Find where the given text appears and provide that cell's center as (X, Y) coordinate. 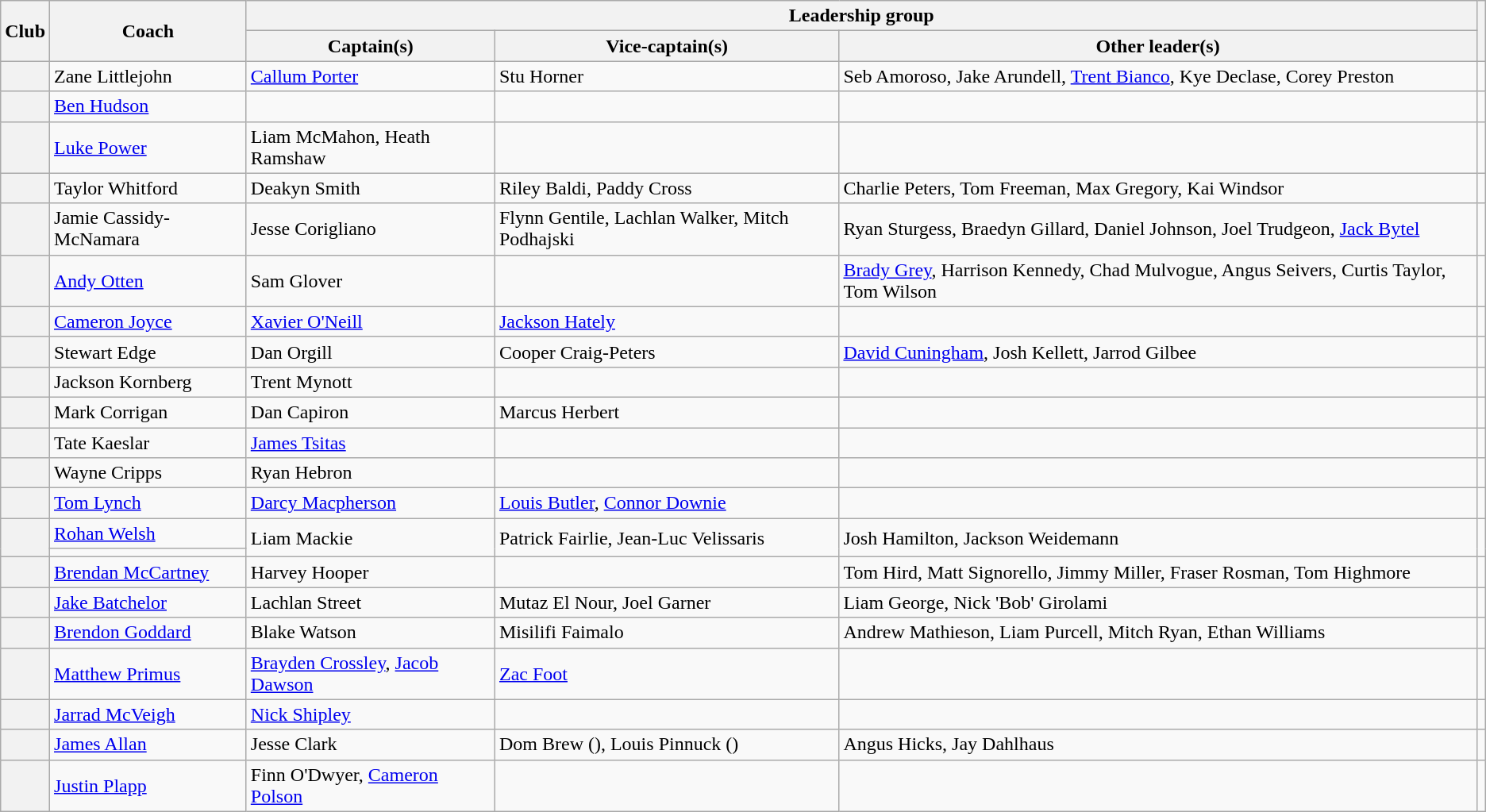
Zane Littlejohn (148, 76)
Coach (148, 31)
Josh Hamilton, Jackson Weidemann (1157, 538)
Wayne Cripps (148, 473)
Misilifi Faimalo (667, 633)
Brendan McCartney (148, 572)
James Allan (148, 745)
Luke Power (148, 148)
Taylor Whitford (148, 188)
Sam Glover (370, 281)
Jackson Kornberg (148, 382)
Jarrad McVeigh (148, 714)
Cooper Craig-Peters (667, 352)
Finn O'Dwyer, Cameron Polson (370, 786)
Charlie Peters, Tom Freeman, Max Gregory, Kai Windsor (1157, 188)
Cameron Joyce (148, 321)
Zac Foot (667, 673)
Dan Capiron (370, 412)
Deakyn Smith (370, 188)
Ryan Hebron (370, 473)
Tom Lynch (148, 503)
Louis Butler, Connor Downie (667, 503)
Nick Shipley (370, 714)
Liam Mackie (370, 538)
Liam George, Nick 'Bob' Girolami (1157, 602)
Seb Amoroso, Jake Arundell, Trent Bianco, Kye Declase, Corey Preston (1157, 76)
Ben Hudson (148, 106)
Callum Porter (370, 76)
Stu Horner (667, 76)
Leadership group (861, 16)
David Cuningham, Josh Kellett, Jarrod Gilbee (1157, 352)
Club (25, 31)
Andy Otten (148, 281)
Other leader(s) (1157, 46)
Dan Orgill (370, 352)
Vice-captain(s) (667, 46)
Brendon Goddard (148, 633)
Blake Watson (370, 633)
Mark Corrigan (148, 412)
Tate Kaeslar (148, 442)
Brady Grey, Harrison Kennedy, Chad Mulvogue, Angus Seivers, Curtis Taylor, Tom Wilson (1157, 281)
Riley Baldi, Paddy Cross (667, 188)
Jamie Cassidy-McNamara (148, 229)
Stewart Edge (148, 352)
Dom Brew (), Louis Pinnuck () (667, 745)
Marcus Herbert (667, 412)
Jesse Clark (370, 745)
Rohan Welsh (148, 533)
Jackson Hately (667, 321)
Tom Hird, Matt Signorello, Jimmy Miller, Fraser Rosman, Tom Highmore (1157, 572)
Ryan Sturgess, Braedyn Gillard, Daniel Johnson, Joel Trudgeon, Jack Bytel (1157, 229)
Jake Batchelor (148, 602)
Angus Hicks, Jay Dahlhaus (1157, 745)
Matthew Primus (148, 673)
Trent Mynott (370, 382)
Harvey Hooper (370, 572)
Darcy Macpherson (370, 503)
Flynn Gentile, Lachlan Walker, Mitch Podhajski (667, 229)
James Tsitas (370, 442)
Jesse Corigliano (370, 229)
Brayden Crossley, Jacob Dawson (370, 673)
Mutaz El Nour, Joel Garner (667, 602)
Patrick Fairlie, Jean-Luc Velissaris (667, 538)
Lachlan Street (370, 602)
Captain(s) (370, 46)
Justin Plapp (148, 786)
Xavier O'Neill (370, 321)
Andrew Mathieson, Liam Purcell, Mitch Ryan, Ethan Williams (1157, 633)
Liam McMahon, Heath Ramshaw (370, 148)
